Output the [x, y] coordinate of the center of the cell containing the given text.  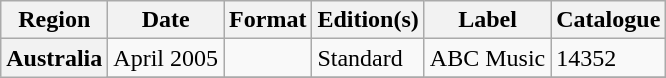
Standard [368, 58]
14352 [608, 58]
Australia [54, 58]
Region [54, 20]
Label [487, 20]
Date [166, 20]
Catalogue [608, 20]
Edition(s) [368, 20]
Format [268, 20]
April 2005 [166, 58]
ABC Music [487, 58]
